For the text-containing cell, return its midpoint in (X, Y) coordinate format. 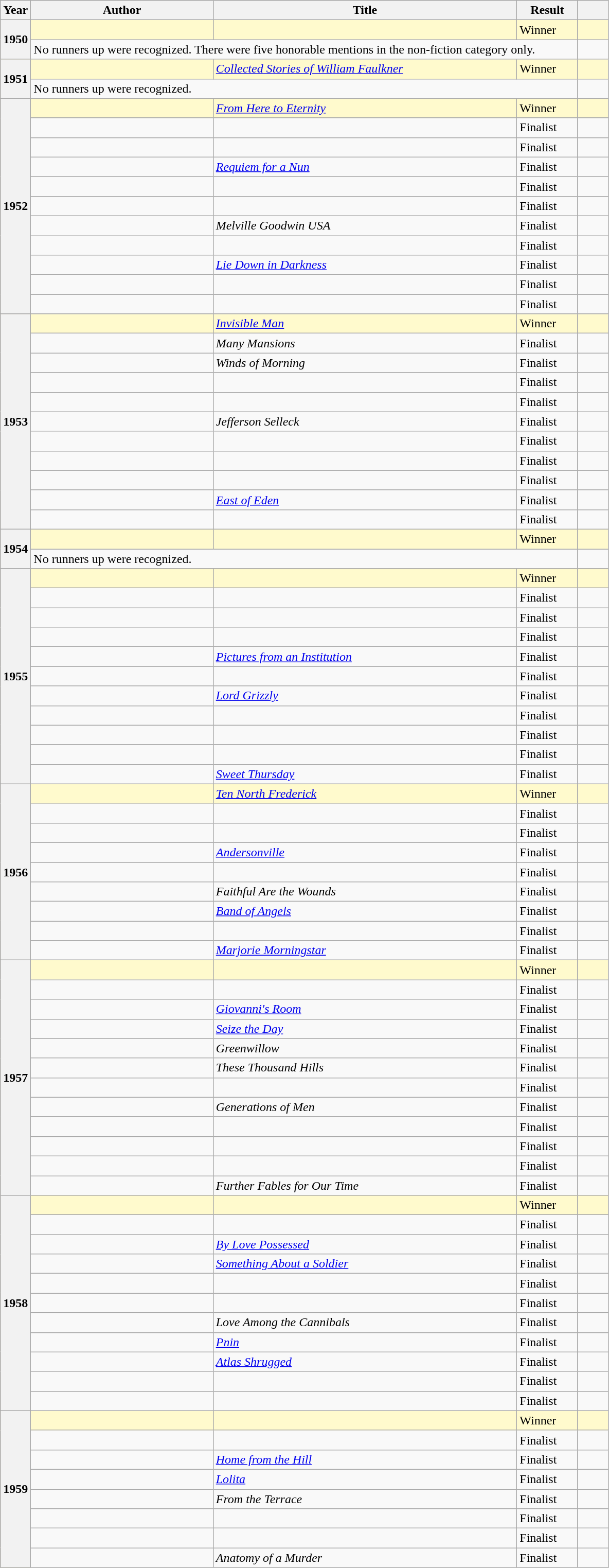
By Love Possessed (365, 1244)
1958 (15, 1303)
Greenwillow (365, 1048)
Melville Goodwin USA (365, 225)
Invisible Man (365, 324)
1954 (15, 549)
1953 (15, 422)
Anatomy of a Murder (365, 1558)
Further Fables for Our Time (365, 1185)
1952 (15, 206)
Result (547, 10)
Pnin (365, 1342)
Seize the Day (365, 1029)
Atlas Shrugged (365, 1362)
Many Mansions (365, 343)
Lolita (365, 1479)
Lord Grizzly (365, 696)
Faithful Are the Wounds (365, 892)
No runners up were recognized. There were five honorable mentions in the non-fiction category only. (304, 49)
Andersonville (365, 852)
Lie Down in Darkness (365, 265)
East of Eden (365, 500)
Year (15, 10)
These Thousand Hills (365, 1068)
Title (365, 10)
Love Among the Cannibals (365, 1323)
1957 (15, 1078)
From the Terrace (365, 1499)
Marjorie Morningstar (365, 950)
Pictures from an Institution (365, 657)
Collected Stories of William Faulkner (365, 69)
1951 (15, 79)
1955 (15, 676)
Jefferson Selleck (365, 421)
Giovanni's Room (365, 1009)
Home from the Hill (365, 1459)
Band of Angels (365, 911)
Author (122, 10)
Something About a Soldier (365, 1264)
From Here to Eternity (365, 108)
Generations of Men (365, 1107)
1959 (15, 1489)
Requiem for a Nun (365, 167)
Sweet Thursday (365, 774)
1950 (15, 40)
1956 (15, 872)
Ten North Frederick (365, 794)
Winds of Morning (365, 363)
